Scan for the cell matching the given text and deliver its (x, y) coordinate at center. 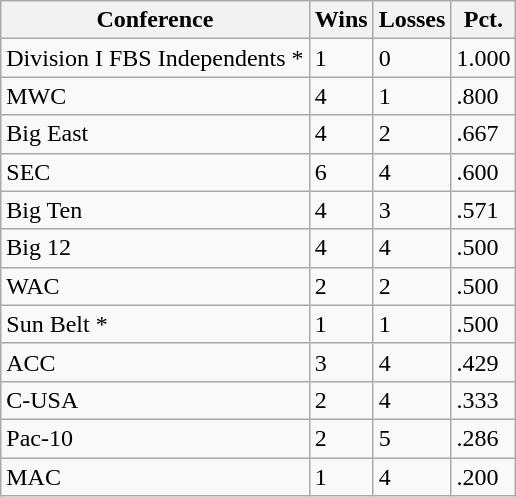
.667 (484, 134)
Sun Belt * (155, 324)
.200 (484, 477)
WAC (155, 286)
Division I FBS Independents * (155, 58)
6 (341, 172)
5 (412, 438)
MAC (155, 477)
C-USA (155, 400)
Pct. (484, 20)
0 (412, 58)
Big Ten (155, 210)
1.000 (484, 58)
Wins (341, 20)
Big East (155, 134)
.286 (484, 438)
Conference (155, 20)
Big 12 (155, 248)
Pac-10 (155, 438)
ACC (155, 362)
SEC (155, 172)
.429 (484, 362)
.800 (484, 96)
Losses (412, 20)
MWC (155, 96)
.333 (484, 400)
.600 (484, 172)
.571 (484, 210)
